Output the (x, y) coordinate of the center of the cell containing the given text.  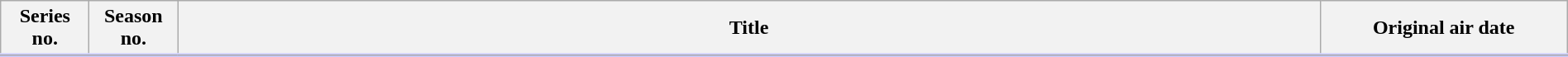
Title (749, 28)
Series no. (45, 28)
Season no. (134, 28)
Original air date (1444, 28)
